Scan for the cell matching the given text and deliver its [X, Y] coordinate at center. 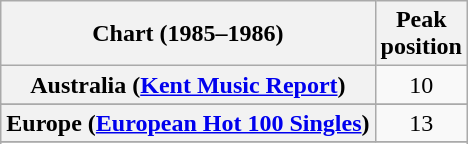
Australia (Kent Music Report) [188, 85]
Chart (1985–1986) [188, 34]
10 [421, 85]
Europe (European Hot 100 Singles) [188, 123]
13 [421, 123]
Peakposition [421, 34]
